Output the (x, y) coordinate of the center of the cell containing the given text.  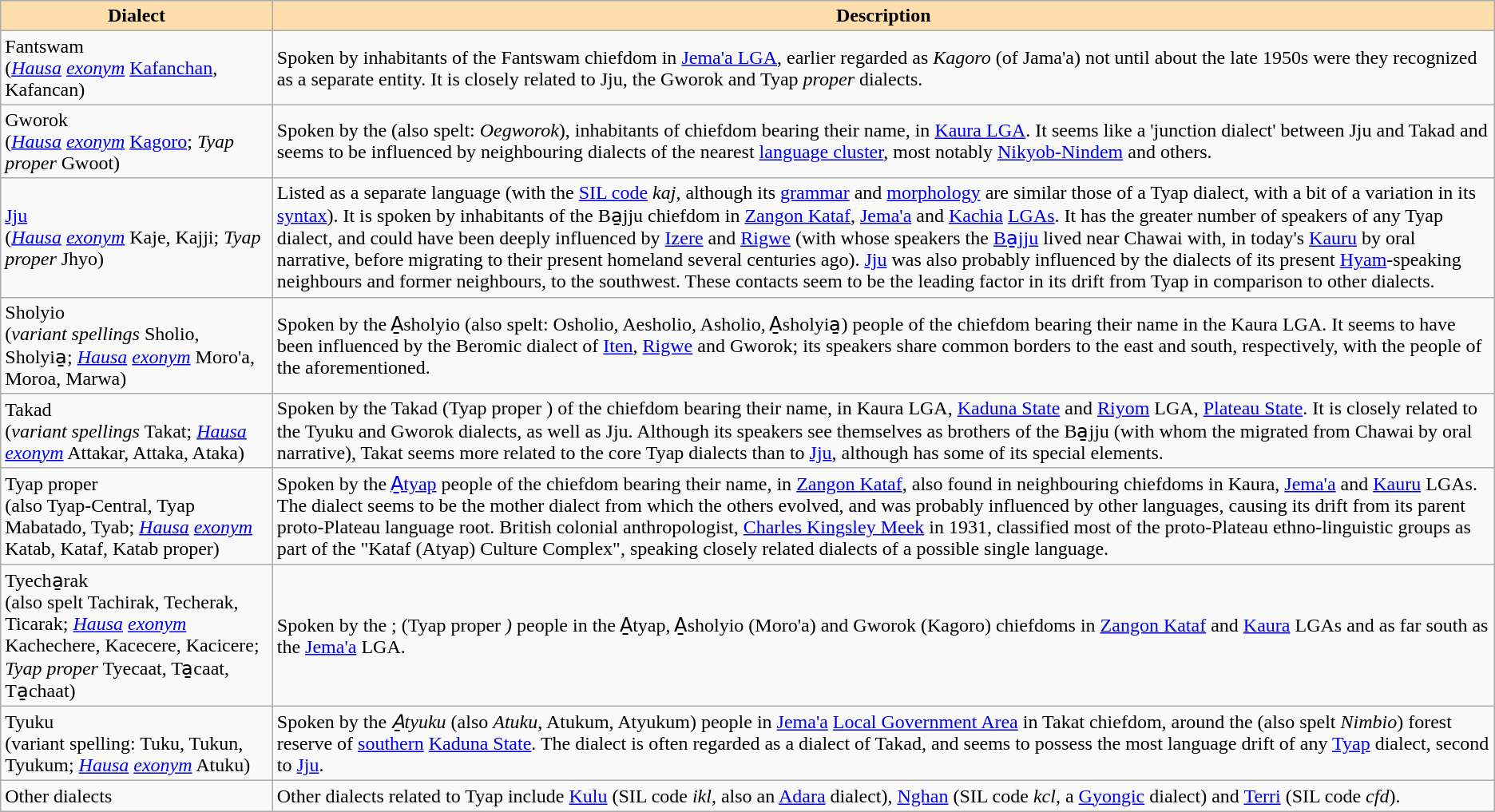
Fantswam (Hausa exonym Kafanchan, Kafancan) (137, 68)
Other dialects (137, 796)
Sholyio (variant spellings Sholio, Sholyia̱; Hausa exonym Moro'a, Moroa, Marwa) (137, 345)
Takad (variant spellings Takat; Hausa exonym Attakar, Attaka, Ataka) (137, 431)
Other dialects related to Tyap include Kulu (SIL code ikl, also an Adara dialect), Nghan (SIL code kcl, a Gyongic dialect) and Terri (SIL code cfd). (883, 796)
Gworok (Hausa exonym Kagoro; Tyap proper Gwoot) (137, 141)
Tyap proper (also Tyap-Central, Tyap Mabatado, Tyab; Hausa exonym Katab, Kataf, Katab proper) (137, 516)
Dialect (137, 16)
Tyuku (variant spelling: Tuku, Tukun, Tyukum; Hausa exonym Atuku) (137, 743)
Description (883, 16)
Tyecha̱rak (also spelt Tachirak, Techerak, Ticarak; Hausa exonym Kachechere, Kacecere, Kacicere; Tyap proper Tyecaat, Ta̱caat, Ta̱chaat) (137, 636)
Jju (Hausa exonym Kaje, Kajji; Tyap proper Jhyo) (137, 238)
